Identify which cell holds the provided text, then report its [x, y] central coordinate. 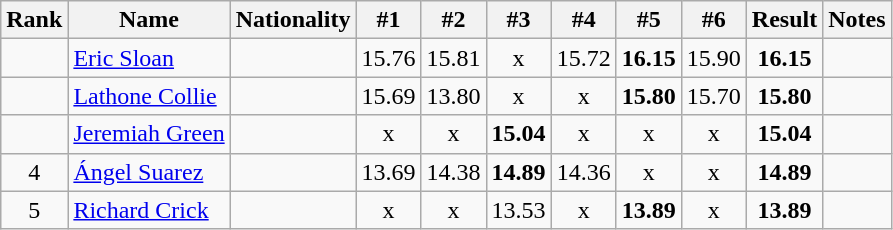
Nationality [293, 20]
15.72 [584, 58]
Notes [857, 20]
#5 [648, 20]
Eric Sloan [149, 58]
15.90 [714, 58]
5 [34, 210]
14.36 [584, 172]
Name [149, 20]
13.80 [454, 96]
15.76 [388, 58]
#1 [388, 20]
Result [784, 20]
4 [34, 172]
Jeremiah Green [149, 134]
#6 [714, 20]
#2 [454, 20]
Ángel Suarez [149, 172]
13.69 [388, 172]
15.81 [454, 58]
Rank [34, 20]
15.69 [388, 96]
14.38 [454, 172]
#3 [518, 20]
Lathone Collie [149, 96]
Richard Crick [149, 210]
13.53 [518, 210]
15.70 [714, 96]
#4 [584, 20]
